Detect which cell encompasses the target text, then output its (X, Y) center coordinate. 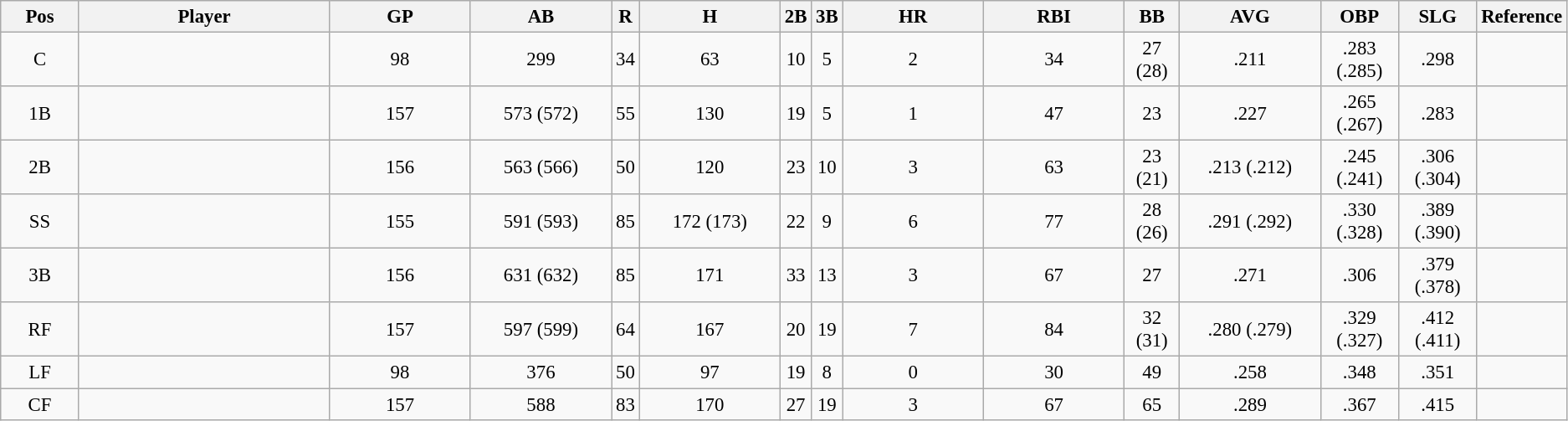
GP (400, 17)
167 (710, 330)
Pos (40, 17)
.351 (1437, 372)
172 (173) (710, 221)
47 (1053, 114)
.258 (1250, 372)
2 (913, 60)
0 (913, 372)
130 (710, 114)
49 (1152, 372)
.367 (1359, 404)
28 (26) (1152, 221)
SLG (1437, 17)
.329 (.327) (1359, 330)
RF (40, 330)
64 (626, 330)
32 (31) (1152, 330)
65 (1152, 404)
299 (541, 60)
.330 (.328) (1359, 221)
C (40, 60)
631 (632) (541, 276)
13 (827, 276)
1 (913, 114)
.289 (1250, 404)
23 (21) (1152, 167)
Player (204, 17)
.280 (.279) (1250, 330)
30 (1053, 372)
77 (1053, 221)
376 (541, 372)
1B (40, 114)
33 (797, 276)
LF (40, 372)
.291 (.292) (1250, 221)
9 (827, 221)
H (710, 17)
.265 (.267) (1359, 114)
.283 (1437, 114)
.213 (.212) (1250, 167)
.211 (1250, 60)
RBI (1053, 17)
597 (599) (541, 330)
CF (40, 404)
20 (797, 330)
.379 (.378) (1437, 276)
120 (710, 167)
.415 (1437, 404)
84 (1053, 330)
SS (40, 221)
.306 (.304) (1437, 167)
AVG (1250, 17)
.227 (1250, 114)
BB (1152, 17)
Reference (1522, 17)
6 (913, 221)
7 (913, 330)
HR (913, 17)
573 (572) (541, 114)
97 (710, 372)
563 (566) (541, 167)
.348 (1359, 372)
.412 (.411) (1437, 330)
.389 (.390) (1437, 221)
.306 (1359, 276)
.271 (1250, 276)
R (626, 17)
.298 (1437, 60)
83 (626, 404)
22 (797, 221)
.283 (.285) (1359, 60)
AB (541, 17)
171 (710, 276)
.245 (.241) (1359, 167)
591 (593) (541, 221)
8 (827, 372)
27 (28) (1152, 60)
170 (710, 404)
OBP (1359, 17)
55 (626, 114)
155 (400, 221)
588 (541, 404)
